Locate the cell with the specified text and output its [X, Y] center coordinate. 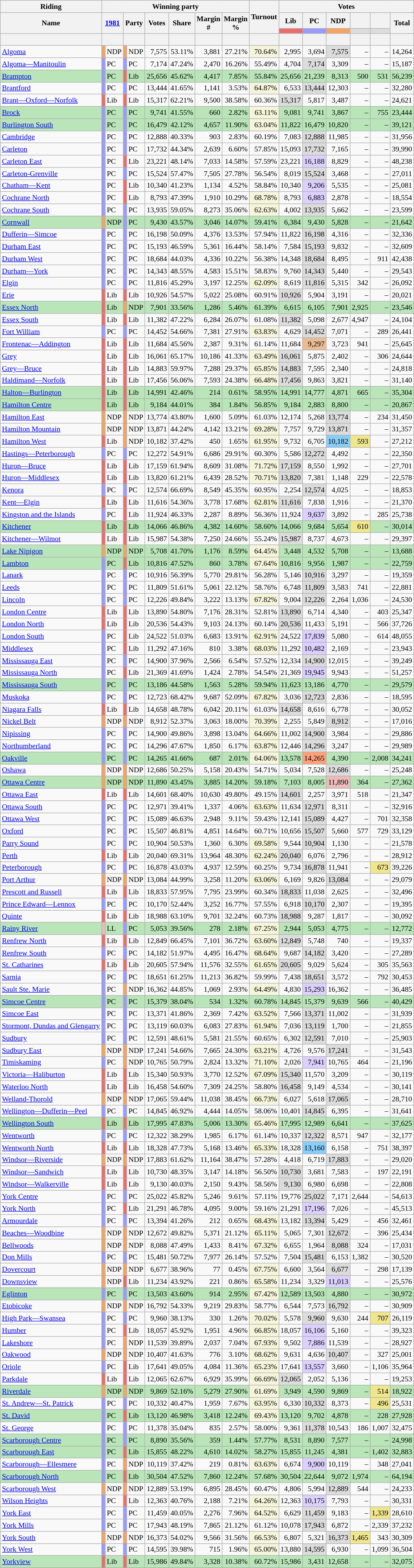
1,985 [209, 1136]
39.56% [182, 929]
6,615 [290, 308]
16.47% [236, 953]
Peterborough [51, 868]
14.18% [236, 1172]
10.22% [236, 259]
25,738 [402, 514]
25,001 [402, 1355]
Hamilton Centre [51, 405]
4,878 [338, 1416]
673 [380, 868]
63.52% [264, 1014]
43.92% [182, 1282]
9,361 [290, 1428]
Fort William [51, 332]
Frontenac—Addington [51, 344]
7,665 [209, 1050]
13.32% [236, 1062]
1,069 [209, 990]
16,106 [314, 1330]
67.93% [264, 1343]
9,900 [314, 1464]
Yorkview [51, 1562]
60.73% [264, 916]
Armourdale [51, 1221]
59.97% [182, 368]
21.55% [236, 1038]
9,072 [338, 1477]
58.80% [264, 1087]
59.43% [264, 819]
63.11% [264, 113]
5,578 [290, 1318]
Margin% [236, 23]
4,775 [338, 929]
1.26% [236, 1318]
46.81% [182, 831]
68.42% [182, 697]
68.64% [264, 953]
21,196 [402, 1062]
1,987 [338, 563]
534 [209, 1002]
5,080 [338, 636]
41.65% [182, 88]
1,141 [209, 88]
67.75% [264, 1270]
19,776 [290, 1196]
577 [360, 831]
5,065 [290, 1233]
Windsor—Walkerville [51, 1184]
9.31% [236, 344]
17.68% [236, 502]
9,630 [338, 1318]
48.78% [182, 709]
9,103 [209, 624]
5,654 [338, 527]
27.91% [236, 332]
2,566 [209, 661]
54.60% [182, 1087]
19,337 [402, 941]
Cambridge [51, 137]
13.53% [236, 234]
12.25% [236, 283]
3,898 [209, 734]
3,949 [290, 1391]
63.83% [264, 332]
330 [209, 1318]
39,990 [402, 149]
57.28% [264, 1160]
64.52% [264, 1513]
30,309 [402, 1538]
27.78% [236, 174]
7,505 [209, 174]
50.09% [182, 234]
2,008 [380, 758]
403 [380, 612]
69.31% [182, 856]
29,886 [402, 734]
Lambton [51, 563]
13,578 [290, 758]
38.13% [182, 1318]
500 [360, 76]
751 [380, 1148]
1.96% [236, 1550]
7.42% [236, 1014]
8,800 [338, 405]
Sudbury [51, 1038]
4,418 [290, 1160]
16.77% [236, 904]
29,397 [402, 539]
54.38% [182, 539]
1,600 [209, 417]
36,504 [402, 1550]
6,655 [290, 1245]
10,186 [209, 356]
20,867 [402, 405]
65.23% [264, 1367]
11,576 [209, 965]
514 [380, 1391]
57.11% [264, 1196]
5,246 [209, 1196]
58.77% [264, 1306]
58.84% [264, 186]
2,339 [380, 1525]
4.96% [236, 1330]
17,139 [402, 1270]
7,566 [290, 1014]
Halton—Burlington [51, 393]
St. Andrew—St. Patrick [51, 1404]
9,734 [290, 868]
3.10% [236, 1355]
18.00% [236, 722]
44.58% [182, 685]
27.90% [236, 1391]
9,701 [209, 916]
531 [380, 76]
810 [209, 648]
44.24% [182, 429]
57.77% [264, 1440]
62.63% [264, 210]
Prince Edward—Lennox [51, 904]
York North [51, 1209]
67.64% [264, 563]
Welland-Thorold [51, 1099]
8,619 [290, 283]
12,772 [402, 929]
31,357 [402, 429]
30,052 [402, 709]
15,187 [402, 64]
Perth [51, 856]
42.46% [182, 393]
64.26% [264, 1501]
21,642 [402, 222]
2,925 [360, 308]
23,546 [402, 308]
York West [51, 1550]
47.67% [182, 746]
47.49% [182, 1245]
3,252 [209, 904]
9,544 [290, 843]
13,557 [314, 1367]
69.58% [264, 843]
5,268 [314, 417]
5,770 [209, 575]
Port Arthur [51, 880]
24.13% [236, 624]
Bellwoods [51, 1245]
903 [209, 137]
28,710 [402, 1099]
60.19% [264, 137]
York East [51, 1513]
22,881 [402, 588]
Scarborough Centre [51, 1440]
4.52% [236, 186]
61.65% [264, 965]
4,084 [209, 1367]
38.45% [236, 1099]
9,826 [314, 880]
Hamilton East [51, 417]
7,838 [314, 502]
6,153 [338, 1257]
Sudbury East [51, 1050]
24.66% [236, 539]
2.78% [236, 673]
359 [209, 1440]
57.55% [264, 904]
4,340 [338, 612]
7,577 [338, 1440]
5,817 [314, 100]
3.78% [236, 563]
4,142 [209, 429]
24,818 [402, 368]
25,903 [402, 1038]
37.96% [182, 661]
740 [338, 941]
Scarborough West [51, 1489]
35.99% [236, 1379]
9,004 [290, 600]
61.12% [264, 1525]
61.21% [182, 478]
40,429 [402, 1002]
4,806 [290, 1489]
1,700 [338, 1026]
741 [360, 588]
4,381 [338, 1452]
1,959 [209, 1404]
Prescott and Russell [51, 892]
59.94% [264, 685]
43.80% [182, 417]
50.25% [182, 770]
Chatham—Kent [51, 186]
14.20% [236, 782]
1.65% [236, 442]
5,022 [209, 295]
456 [380, 1221]
14,777 [314, 393]
5,160 [338, 1330]
6,384 [290, 222]
13,964 [209, 856]
186 [360, 1428]
19,253 [402, 1379]
12,303 [338, 88]
7,176 [209, 612]
1,817 [338, 916]
60.78% [264, 1002]
30,909 [402, 1306]
7,309 [209, 1087]
6,439 [209, 478]
3,309 [338, 64]
13,688 [402, 551]
48.35% [182, 1172]
4,002 [290, 210]
Beaches—Woodbine [51, 1233]
343 [380, 1538]
2,836 [338, 697]
Dufferin—Simcoe [51, 234]
4,851 [209, 831]
9.11% [236, 819]
Cochrane South [51, 210]
45.62% [182, 76]
58.60% [264, 527]
52.37% [182, 722]
2,387 [209, 344]
48.30% [236, 856]
Grey [51, 356]
5,828 [338, 222]
58.95% [264, 393]
21,239 [314, 76]
6,980 [314, 1184]
Kitchener [51, 527]
45.92% [182, 1330]
56,239 [402, 76]
3,660 [338, 1367]
8,609 [209, 466]
7,757 [290, 429]
35.06% [236, 210]
11,941 [338, 868]
Essex North [51, 308]
48,055 [402, 636]
York Mills [51, 1525]
7,865 [209, 1525]
8,616 [314, 709]
48.19% [182, 1525]
61.08% [264, 320]
7,083 [290, 137]
36.72% [236, 941]
729 [380, 831]
3,885 [209, 782]
65.85% [264, 368]
11,634 [290, 807]
Lincoln [51, 600]
62.81% [264, 502]
4.06% [236, 807]
Sarnia [51, 977]
4,444 [209, 1111]
46.59% [182, 247]
33.56% [182, 308]
7,250 [209, 539]
11,013 [338, 1282]
30,141 [402, 1087]
60.36% [264, 100]
56.36% [264, 514]
3,420 [338, 953]
Lanark [51, 575]
8,495 [338, 259]
2,307 [338, 904]
3,431 [314, 1562]
6,748 [290, 588]
31,140 [402, 380]
57.47% [182, 174]
8.59% [236, 551]
27,212 [402, 442]
7.85% [236, 76]
7,101 [209, 941]
12,174 [290, 417]
614 [380, 636]
5,586 [290, 454]
29,543 [402, 271]
9,029 [314, 965]
12,446 [290, 746]
71.10% [264, 1062]
Etobicoke [51, 1306]
45.82% [182, 1196]
47.24% [182, 64]
3,418 [209, 1416]
61.69% [264, 1391]
911 [380, 259]
35,964 [402, 1367]
1,910 [209, 198]
10,401 [290, 1111]
Burlington South [51, 125]
11,245 [314, 1452]
214 [209, 393]
3,694 [314, 52]
4,636 [314, 1355]
6.30% [236, 843]
4,095 [209, 1209]
18,554 [402, 198]
Haldimand—Norfolk [51, 380]
30,331 [402, 1501]
1,974 [360, 1477]
278 [209, 929]
3,329 [314, 1282]
2,644 [360, 1196]
7,288 [209, 368]
45.35% [236, 490]
56.39% [182, 575]
306 [380, 356]
19,359 [402, 575]
0.45% [236, 1270]
46.86% [182, 527]
22.12% [236, 588]
58.76% [264, 588]
4,492 [338, 454]
39,226 [402, 868]
32,461 [402, 1221]
10,078 [290, 1525]
4,704 [290, 64]
26,441 [402, 332]
31,956 [402, 137]
4,726 [290, 1050]
49.15% [264, 795]
2,257 [314, 795]
665 [360, 393]
8,531 [290, 1440]
8,311 [338, 807]
10,656 [290, 831]
24.38% [236, 380]
6,895 [209, 1489]
34,241 [402, 758]
660 [209, 113]
755 [380, 113]
Kingston and the Islands [51, 514]
9,576 [314, 1050]
24.25% [236, 1087]
5.46% [236, 308]
41.69% [182, 673]
70.02% [264, 1318]
62.24% [264, 856]
2,625 [338, 892]
18,853 [402, 490]
4,336 [209, 259]
31,641 [402, 1111]
Rainy River [51, 929]
Ottawa West [51, 819]
6.60% [236, 149]
6,778 [338, 709]
6,600 [290, 1270]
38.47% [236, 1160]
49.82% [182, 1233]
11,164 [209, 1160]
8,829 [338, 161]
6,683 [209, 636]
Brampton [51, 76]
71.72% [264, 466]
68.03% [264, 648]
Kenora [51, 490]
1,382 [360, 1257]
64.06% [264, 758]
2,878 [338, 198]
41.33% [236, 356]
41.55% [182, 113]
3,583 [338, 588]
38.04% [182, 1002]
12.52% [236, 1075]
10,175 [314, 1501]
51.03% [182, 636]
5,849 [314, 722]
792 [380, 977]
65.11% [264, 1233]
3,222 [209, 600]
59.18% [264, 782]
7,033 [209, 161]
61.25% [182, 977]
27,362 [402, 782]
52.44% [182, 904]
41.23% [182, 186]
5,168 [209, 1148]
12,658 [338, 1562]
65.46% [264, 1124]
6,719 [314, 1160]
52.81% [264, 612]
28,912 [402, 856]
6,807 [290, 1538]
63.95% [264, 1404]
12,015 [338, 661]
London North [51, 624]
4,025 [338, 490]
5,006 [209, 1124]
27,041 [402, 1464]
43.45% [182, 782]
35.56% [182, 1440]
Oshawa [51, 770]
5,535 [338, 186]
49.80% [236, 795]
16.44% [236, 247]
1,036 [360, 600]
29,020 [402, 1160]
464 [360, 1062]
5,098 [314, 320]
3,063 [209, 722]
2,255 [290, 722]
4,880 [338, 1294]
9,702 [314, 1416]
Hamilton West [51, 442]
3,209 [338, 1075]
7,583 [338, 1172]
36,485 [402, 990]
15.51% [236, 271]
24,233 [402, 1489]
Quinte [51, 916]
Brantford [51, 88]
19,395 [402, 904]
66.53% [264, 1538]
2.18% [236, 929]
7,941 [314, 1062]
2.57% [236, 1428]
285 [380, 514]
7,071 [338, 332]
35,304 [402, 393]
Simcoe East [51, 1014]
47.73% [182, 1148]
24,104 [402, 320]
6,930 [338, 1550]
5,315 [338, 283]
22,191 [402, 1172]
11,985 [338, 137]
46.92% [182, 1111]
7,026 [338, 1209]
6,395 [338, 1111]
69.43% [264, 1416]
17,016 [402, 722]
6,533 [290, 88]
59.44% [182, 1099]
Algoma [51, 52]
Scarborough—Ellesmere [51, 1464]
40.47% [182, 1404]
39.41% [182, 807]
29.91% [236, 454]
29,079 [402, 880]
62.21% [182, 100]
23,444 [402, 113]
1,433 [209, 1245]
13.21% [236, 429]
12.59% [236, 868]
65.00% [264, 1550]
61.39% [264, 308]
30,092 [402, 916]
York South [51, 1538]
29.81% [236, 575]
1,992 [338, 466]
3,258 [209, 880]
3,046 [209, 222]
1.32% [236, 1002]
12,989 [314, 1124]
396 [380, 1233]
305 [380, 965]
3,723 [338, 344]
56.50% [264, 1172]
36.82% [236, 977]
18,922 [402, 1391]
10,482 [314, 648]
2,796 [338, 856]
32,916 [402, 807]
6,918 [290, 904]
3,197 [209, 283]
324 [360, 1245]
67.42% [264, 1294]
Wentworth [51, 1136]
289 [380, 332]
25,081 [402, 186]
56.28% [264, 575]
3,892 [338, 514]
48.55% [182, 271]
60.95% [264, 490]
Brock [51, 113]
9.00% [236, 1209]
30,014 [402, 527]
60.03% [182, 1026]
707 [380, 1318]
6,158 [338, 1148]
11.36% [236, 1367]
61.95% [264, 442]
25,248 [402, 770]
14.05% [236, 1111]
Middlesex [51, 648]
Essex South [51, 320]
9,637 [314, 514]
50.72% [182, 1257]
2.83% [236, 137]
4,427 [338, 819]
58.14% [264, 247]
6,872 [338, 1525]
Hastings—Peterborough [51, 454]
29,989 [402, 746]
32,496 [402, 892]
914 [209, 1294]
14,348 [290, 259]
9.43% [236, 1184]
32,358 [402, 819]
47.22% [182, 320]
364 [360, 782]
27,701 [402, 466]
Margin# [209, 23]
2,287 [209, 514]
Turnout [264, 17]
60.91% [264, 295]
234 [380, 417]
3,971 [338, 795]
20.43% [236, 770]
60.30% [264, 454]
54.91% [182, 454]
941 [360, 344]
25,347 [402, 612]
58.06% [264, 1111]
342 [360, 283]
9,943 [338, 673]
3,881 [209, 52]
Oakwood [51, 1355]
4,382 [209, 527]
Algoma—Manitoulin [51, 64]
Kent—Elgin [51, 502]
14.02% [236, 1452]
48,238 [402, 161]
26,119 [402, 1318]
Renfrew North [51, 941]
Name [51, 23]
57.68% [264, 1477]
26.14% [236, 1257]
2,340 [338, 368]
Riding [51, 6]
9,502 [290, 1343]
384 [209, 405]
2,188 [209, 1501]
715 [209, 1550]
5,034 [290, 770]
8.41% [236, 1245]
7.67% [236, 1404]
Ottawa Centre [51, 782]
5,191 [338, 624]
7,977 [209, 1257]
Renfrew South [51, 953]
3,297 [338, 575]
2.01% [236, 758]
22,644 [314, 1477]
39,323 [402, 1330]
Oxford [51, 831]
5,158 [209, 770]
6,686 [209, 454]
5,279 [209, 1391]
46.98% [182, 1416]
Nipissing [51, 734]
13.04% [236, 734]
1,964 [314, 1245]
62.91% [264, 636]
544 [360, 1489]
52.16% [182, 1391]
10.29% [236, 198]
19,945 [314, 673]
37,625 [402, 1124]
45,513 [402, 1209]
54.54% [264, 673]
7,573 [314, 1306]
3.38% [236, 648]
11.90% [236, 125]
212 [209, 1221]
6,027 [290, 1099]
44.34% [182, 149]
3,147 [209, 1172]
64,194 [402, 1477]
4,830 [290, 990]
14,264 [402, 52]
2,037 [209, 1343]
31,543 [402, 1050]
6,883 [314, 198]
26,092 [402, 283]
65.58% [264, 1282]
57.85% [264, 149]
56.54% [264, 174]
9,732 [290, 442]
4,532 [314, 551]
24,621 [402, 100]
62.67% [182, 1379]
4,871 [338, 393]
7,504 [290, 1257]
Ottawa South [51, 807]
22,759 [402, 563]
22,578 [402, 478]
64.87% [264, 88]
55.84% [264, 76]
64.66% [264, 734]
41.63% [182, 1355]
5,618 [314, 1099]
6,698 [338, 1184]
37,232 [402, 1525]
54.33% [182, 1306]
8.89% [236, 514]
29,579 [402, 685]
77 [209, 1270]
1981 [112, 23]
17,031 [402, 1245]
10,337 [290, 1136]
4,673 [338, 539]
5,146 [290, 575]
39.98% [182, 1550]
2.95% [236, 1294]
44.99% [182, 880]
Victoria—Haliburton [51, 1075]
Wilson Heights [51, 1501]
Ottawa East [51, 795]
Waterloo North [51, 1087]
55.24% [264, 539]
2,052 [314, 1379]
St. David [51, 1416]
8,313 [338, 76]
8,005 [314, 782]
Timiskaming [51, 1062]
32.24% [236, 916]
42,438 [402, 259]
27.21% [236, 52]
1,360 [209, 843]
51.61% [182, 588]
Share [182, 23]
14.58% [236, 161]
28.31% [236, 612]
58.27% [264, 1452]
28,927 [402, 1343]
2,639 [209, 149]
6,330 [290, 1404]
Carleton-Grenville [51, 174]
60.34% [264, 892]
21,578 [402, 843]
60.14% [264, 624]
3,821 [338, 380]
66.48% [264, 380]
947 [360, 1136]
24,998 [402, 1440]
7,036 [290, 1026]
23,599 [402, 210]
70.71% [264, 478]
Muskoka [51, 697]
5,581 [209, 1038]
16,188 [314, 161]
2,824 [209, 1062]
7,528 [314, 770]
33,129 [402, 831]
Huron—Middlesex [51, 478]
66.73% [264, 1099]
Stormont, Dundas and Glengarry [51, 1026]
Wellington South [51, 1124]
Downsview [51, 1282]
Huron—Bruce [51, 466]
Scarborough East [51, 1452]
64.45% [264, 551]
6,674 [290, 1464]
348 [380, 1464]
4,937 [209, 868]
0.65% [236, 1221]
7.21% [236, 1501]
Hamilton Mountain [51, 429]
45.56% [182, 344]
43.57% [182, 222]
593 [360, 442]
8,373 [338, 1404]
835 [209, 1428]
3,487 [338, 100]
1,465 [360, 1538]
Leeds [51, 588]
1.84% [236, 405]
9,219 [209, 1306]
32,075 [402, 1562]
Carleton [51, 149]
Mississauga East [51, 661]
St. Catharines [51, 965]
Wentworth North [51, 1148]
41.86% [182, 1014]
1.44% [236, 1440]
32,280 [402, 88]
30,119 [402, 1075]
9,500 [209, 100]
5,429 [338, 1221]
6,302 [290, 1038]
30,972 [402, 1294]
1,424 [209, 673]
32,475 [402, 1428]
7,165 [338, 149]
56.38% [264, 259]
17,196 [314, 1209]
11.20% [236, 880]
13.13% [236, 600]
1,148 [338, 478]
Lakeshore [51, 1343]
3,681 [314, 1172]
58.56% [264, 1184]
4,947 [360, 320]
59.05% [182, 210]
York Centre [51, 1196]
610 [360, 527]
6,929 [209, 1379]
3,191 [338, 295]
32,177 [402, 1136]
5,748 [314, 941]
63.87% [264, 746]
Northumberland [51, 746]
28.52% [236, 478]
4,657 [209, 125]
62.09% [264, 283]
38,397 [402, 1148]
7,010 [338, 1038]
5,660 [338, 831]
4,629 [290, 332]
44.03% [182, 259]
44.01% [182, 405]
Nickel Belt [51, 722]
44.85% [182, 990]
7,438 [290, 977]
9,183 [338, 1513]
Don Mills [51, 1257]
70.64% [264, 52]
Cochrane North [51, 198]
Carleton East [51, 161]
244 [360, 1318]
67.25% [264, 929]
9,863 [314, 380]
55.49% [264, 64]
2,402 [338, 356]
5,371 [209, 1233]
16.26% [236, 64]
3,984 [338, 734]
1,916 [338, 502]
54.36% [182, 502]
5,136 [338, 1379]
Parkdale [51, 1379]
8,571 [338, 1136]
21,855 [402, 1026]
27,289 [402, 953]
1,339 [380, 1513]
5,875 [314, 356]
63.60% [264, 941]
54.57% [182, 295]
4,316 [338, 234]
6,083 [209, 1026]
860 [209, 563]
37,726 [402, 624]
30,520 [402, 1257]
47.83% [182, 1124]
6.54% [236, 661]
24.30% [236, 1050]
38.29% [182, 1136]
25,531 [402, 1404]
54.02% [182, 1538]
1,337 [209, 807]
Windsor—Riverside [51, 1160]
11,433 [314, 624]
7,593 [209, 380]
21,347 [402, 795]
69.28% [264, 429]
0.81% [236, 1464]
High Park—Swansea [51, 1318]
41.70% [182, 551]
67.09% [264, 1075]
13.30% [236, 1124]
7.96% [236, 1513]
46.78% [182, 1209]
3,770 [209, 1075]
13.91% [236, 636]
43.60% [182, 1294]
3,448 [290, 551]
49.86% [182, 734]
5.09% [236, 417]
50.93% [182, 1075]
56.85% [264, 405]
7,171 [338, 1196]
9,760 [290, 271]
50.79% [182, 1062]
42.12% [182, 125]
61.62% [182, 1160]
5.28% [236, 685]
66.85% [264, 1330]
Oakville [51, 758]
41.26% [182, 1221]
53.11% [182, 52]
9,684 [314, 527]
Scarborough North [51, 1477]
31.08% [236, 466]
701 [380, 819]
St. George [51, 1428]
Durham East [51, 247]
7,795 [209, 892]
Cornwall [51, 222]
Simcoe Centre [51, 1002]
10,543 [338, 1428]
2,948 [209, 819]
9,566 [209, 1538]
Kitchener—Wilmot [51, 539]
2,150 [209, 1184]
40.03% [182, 1184]
18,595 [402, 697]
4,770 [338, 685]
38.58% [236, 100]
9,081 [290, 113]
25,576 [402, 1282]
20.11% [236, 709]
40.05% [182, 1513]
68.78% [264, 198]
1,134 [209, 186]
10,630 [209, 795]
6,705 [314, 442]
450 [209, 442]
32,336 [402, 234]
52.09% [236, 697]
63.21% [264, 1050]
60.71% [264, 831]
5,994 [314, 1489]
23.99% [236, 892]
12,589 [290, 1294]
6,714 [314, 612]
8,273 [209, 210]
Eglinton [51, 1294]
59.41% [264, 222]
Lake Nipigon [51, 551]
8,019 [290, 174]
41.66% [182, 758]
1,176 [209, 551]
3,867 [338, 113]
9.61% [236, 1196]
25,645 [402, 344]
Brant—Oxford—Norfolk [51, 100]
48.61% [182, 1038]
24,644 [402, 356]
Riverdale [51, 1391]
1,563 [209, 685]
53.19% [182, 1489]
14.60% [236, 527]
46.63% [182, 819]
26.07% [236, 320]
64.49% [264, 990]
Durham—York [51, 271]
2,944 [290, 929]
57.95% [182, 892]
3,778 [209, 502]
Oriole [51, 1367]
Durham West [51, 259]
68.43% [264, 1221]
9,956 [314, 563]
70.39% [264, 722]
22,350 [402, 454]
Dovercourt [51, 1270]
4,376 [209, 234]
68.40% [182, 795]
63.04% [264, 125]
1,106 [380, 1367]
518 [360, 795]
5,904 [314, 295]
7.04% [236, 1343]
Party [134, 23]
229 [360, 478]
1,130 [338, 843]
3,328 [209, 1562]
10,820 [338, 125]
4,417 [209, 76]
9,639 [338, 1002]
496 [380, 1404]
63.49% [264, 356]
66.45% [182, 941]
48.22% [182, 1452]
2,276 [209, 1513]
3,572 [338, 977]
Erie [51, 295]
3.53% [236, 88]
63.10% [182, 916]
13,880 [290, 1550]
15,093 [290, 149]
5,662 [338, 210]
15,293 [314, 990]
28.45% [236, 1489]
25.08% [236, 295]
Sault Ste. Marie [51, 990]
31.56% [236, 1538]
39,249 [402, 661]
4,590 [314, 1391]
Niagara Falls [51, 709]
LL [114, 929]
56.06% [182, 380]
3,247 [338, 746]
221 [209, 1282]
1,099 [380, 1550]
65.33% [264, 1148]
60.25% [264, 868]
2.82% [236, 113]
14.64% [236, 831]
1,850 [209, 746]
31,450 [402, 417]
38.96% [182, 1270]
4,534 [338, 1087]
21,370 [402, 502]
17,839 [314, 636]
54.71% [264, 770]
219 [209, 1464]
65.17% [182, 356]
2,995 [290, 52]
Elgin [51, 283]
9,287 [314, 916]
27,928 [402, 1416]
32.55% [236, 965]
54.43% [182, 624]
Winning party [175, 6]
12,334 [290, 661]
6,284 [209, 320]
57.59% [264, 161]
32,609 [402, 247]
Mississauga South [51, 685]
4,390 [338, 758]
Total [402, 23]
Grey—Bruce [51, 368]
39,121 [402, 125]
2,254 [290, 490]
6,076 [314, 856]
68.62% [264, 1355]
60.47% [264, 1489]
10.38% [236, 1562]
4,583 [209, 271]
46.33% [182, 514]
13,182 [290, 1221]
7,595 [314, 368]
1,007 [380, 1428]
3,564 [314, 1270]
24,530 [402, 600]
5,624 [338, 965]
45.29% [182, 283]
40.33% [182, 137]
687 [209, 758]
Parry Sound [51, 843]
9,729 [314, 429]
9,631 [290, 1355]
48.14% [182, 161]
50.53% [182, 843]
Humber [51, 1330]
776 [209, 1355]
27,011 [402, 174]
London Centre [51, 612]
30,453 [402, 977]
9,832 [338, 247]
6,042 [209, 709]
13.46% [236, 1148]
32,883 [402, 1452]
2,026 [290, 1062]
6,629 [290, 1513]
67.32% [264, 1245]
3,468 [338, 174]
9,206 [314, 186]
1,286 [209, 308]
25,434 [402, 1233]
1,402 [380, 1452]
0.61% [236, 393]
39.89% [182, 1343]
13,160 [314, 1148]
6,641 [338, 1124]
54.80% [182, 612]
0.86% [236, 1282]
2,369 [209, 1014]
11,623 [290, 685]
2,470 [209, 64]
7,886 [314, 1343]
35,563 [402, 965]
5,440 [338, 271]
51,257 [402, 673]
327 [380, 1355]
6,105 [314, 308]
5,321 [314, 1538]
63.06% [264, 880]
4,495 [209, 953]
28,610 [402, 1513]
197 [380, 1172]
7,103 [290, 782]
5,361 [209, 247]
11,570 [314, 1075]
8,549 [209, 490]
2,264 [338, 600]
23,943 [402, 648]
2.93% [236, 990]
40.76% [182, 1501]
47.16% [182, 648]
Windsor—Sandwich [51, 1172]
31,939 [402, 1014]
35.04% [182, 1428]
14.07% [236, 222]
20,021 [402, 295]
7,860 [209, 1477]
Mississauga North [51, 673]
6,544 [290, 1306]
1,951 [209, 1330]
27.83% [236, 1026]
London South [51, 636]
7,793 [338, 1501]
228 [380, 1416]
60.65% [264, 1038]
51.97% [182, 953]
11,213 [209, 977]
22,808 [402, 1184]
43.03% [182, 868]
49.05% [182, 1367]
6,169 [290, 880]
59.16% [264, 1209]
2,677 [338, 320]
29.37% [236, 368]
9,149 [314, 1087]
8,550 [314, 466]
298 [380, 1270]
59.99% [264, 977]
3,036 [290, 697]
29.83% [236, 1306]
58.83% [264, 271]
2,169 [338, 648]
4,610 [209, 1452]
Wellington—Dufferin—Peel [51, 1111]
47.39% [182, 198]
58.00% [264, 1428]
8,737 [314, 539]
2,883 [314, 405]
54,613 [402, 1196]
9,297 [314, 344]
7,584 [290, 247]
7,301 [314, 1233]
12,141 [290, 819]
5,061 [209, 588]
60.72% [264, 1562]
